Identify which cell holds the provided text, then report its (X, Y) central coordinate. 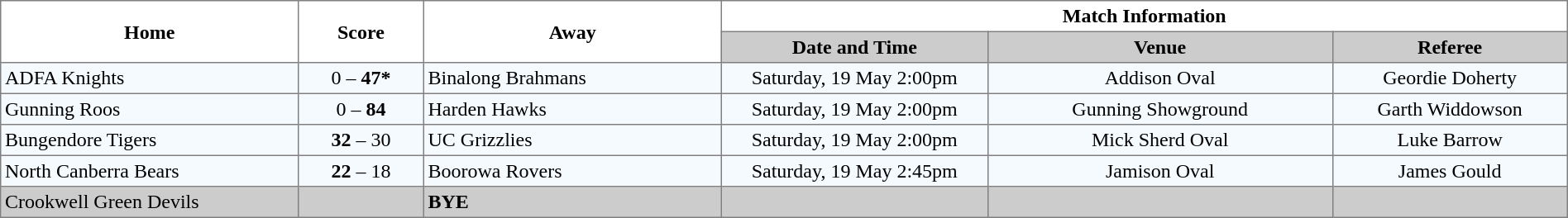
32 – 30 (361, 140)
Luke Barrow (1450, 140)
Score (361, 31)
0 – 47* (361, 78)
North Canberra Bears (150, 171)
Bungendore Tigers (150, 140)
Date and Time (854, 47)
Harden Hawks (572, 109)
Gunning Roos (150, 109)
Home (150, 31)
Gunning Showground (1159, 109)
Crookwell Green Devils (150, 202)
Saturday, 19 May 2:45pm (854, 171)
BYE (572, 202)
Venue (1159, 47)
Binalong Brahmans (572, 78)
Match Information (1145, 17)
Jamison Oval (1159, 171)
Boorowa Rovers (572, 171)
Addison Oval (1159, 78)
22 – 18 (361, 171)
Geordie Doherty (1450, 78)
Away (572, 31)
ADFA Knights (150, 78)
0 – 84 (361, 109)
Mick Sherd Oval (1159, 140)
James Gould (1450, 171)
Garth Widdowson (1450, 109)
Referee (1450, 47)
UC Grizzlies (572, 140)
